Detect which cell encompasses the target text, then output its (x, y) center coordinate. 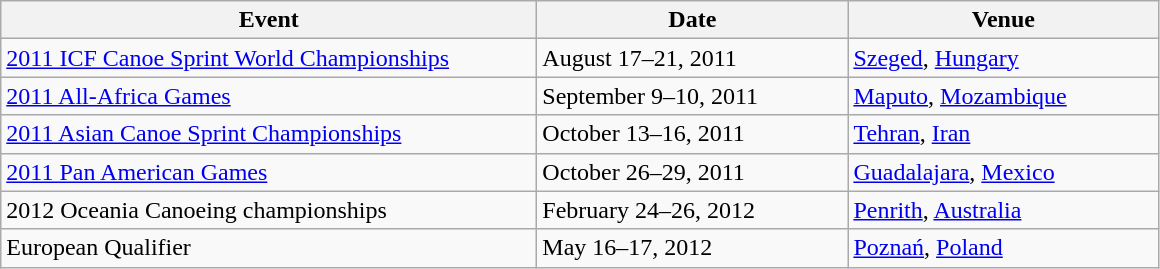
Penrith, Australia (1004, 210)
2011 Asian Canoe Sprint Championships (269, 134)
August 17–21, 2011 (692, 58)
Maputo, Mozambique (1004, 96)
May 16–17, 2012 (692, 248)
2011 Pan American Games (269, 172)
October 13–16, 2011 (692, 134)
2012 Oceania Canoeing championships (269, 210)
September 9–10, 2011 (692, 96)
February 24–26, 2012 (692, 210)
2011 All-Africa Games (269, 96)
October 26–29, 2011 (692, 172)
European Qualifier (269, 248)
Szeged, Hungary (1004, 58)
Event (269, 20)
Venue (1004, 20)
Poznań, Poland (1004, 248)
Tehran, Iran (1004, 134)
Guadalajara, Mexico (1004, 172)
2011 ICF Canoe Sprint World Championships (269, 58)
Date (692, 20)
